Capture the cell that displays the provided text and extract its (X, Y) central coordinate. 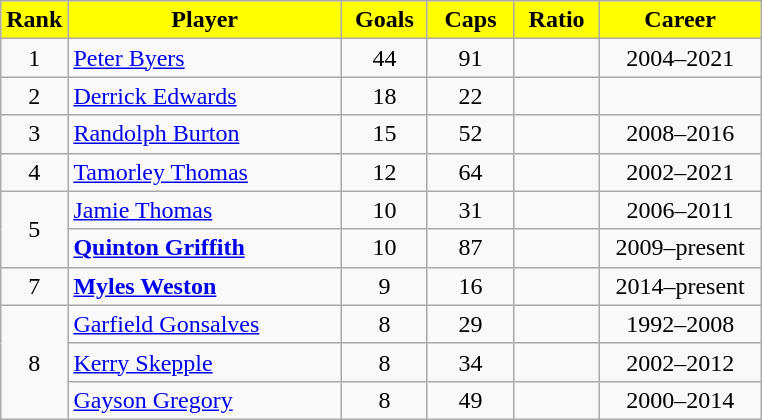
2004–2021 (680, 58)
Garfield Gonsalves (205, 324)
Kerry Skepple (205, 362)
9 (384, 286)
91 (470, 58)
Quinton Griffith (205, 248)
Player (205, 20)
18 (384, 96)
Peter Byers (205, 58)
34 (470, 362)
5 (34, 229)
Gayson Gregory (205, 400)
15 (384, 134)
64 (470, 172)
Rank (34, 20)
16 (470, 286)
29 (470, 324)
Tamorley Thomas (205, 172)
1 (34, 58)
44 (384, 58)
Derrick Edwards (205, 96)
22 (470, 96)
Goals (384, 20)
31 (470, 210)
Myles Weston (205, 286)
Career (680, 20)
2002–2021 (680, 172)
2008–2016 (680, 134)
Ratio (557, 20)
2006–2011 (680, 210)
2009–present (680, 248)
2002–2012 (680, 362)
1992–2008 (680, 324)
7 (34, 286)
87 (470, 248)
49 (470, 400)
Randolph Burton (205, 134)
12 (384, 172)
2000–2014 (680, 400)
2014–present (680, 286)
52 (470, 134)
3 (34, 134)
4 (34, 172)
Jamie Thomas (205, 210)
2 (34, 96)
Caps (470, 20)
